Pinpoint the cell where the given text exists, returning its (x, y) midpoint coordinate. 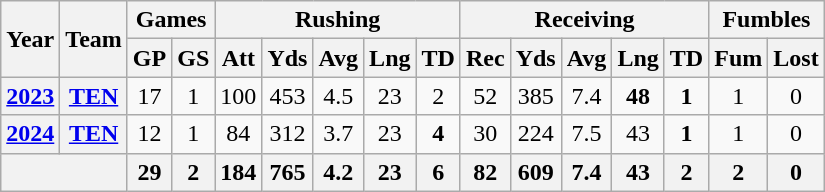
6 (438, 172)
184 (238, 172)
29 (149, 172)
453 (288, 96)
Games (170, 20)
48 (638, 96)
Rec (485, 58)
3.7 (338, 134)
82 (485, 172)
609 (536, 172)
84 (238, 134)
12 (149, 134)
312 (288, 134)
Receiving (584, 20)
Lost (796, 58)
385 (536, 96)
52 (485, 96)
4.2 (338, 172)
Year (30, 39)
224 (536, 134)
2024 (30, 134)
GS (194, 58)
100 (238, 96)
Fum (738, 58)
17 (149, 96)
4.5 (338, 96)
GP (149, 58)
Rushing (338, 20)
765 (288, 172)
Fumbles (766, 20)
2023 (30, 96)
Att (238, 58)
4 (438, 134)
7.5 (586, 134)
30 (485, 134)
Team (94, 39)
